Determine the [x, y] coordinate at the center of the cell enclosing the given text.  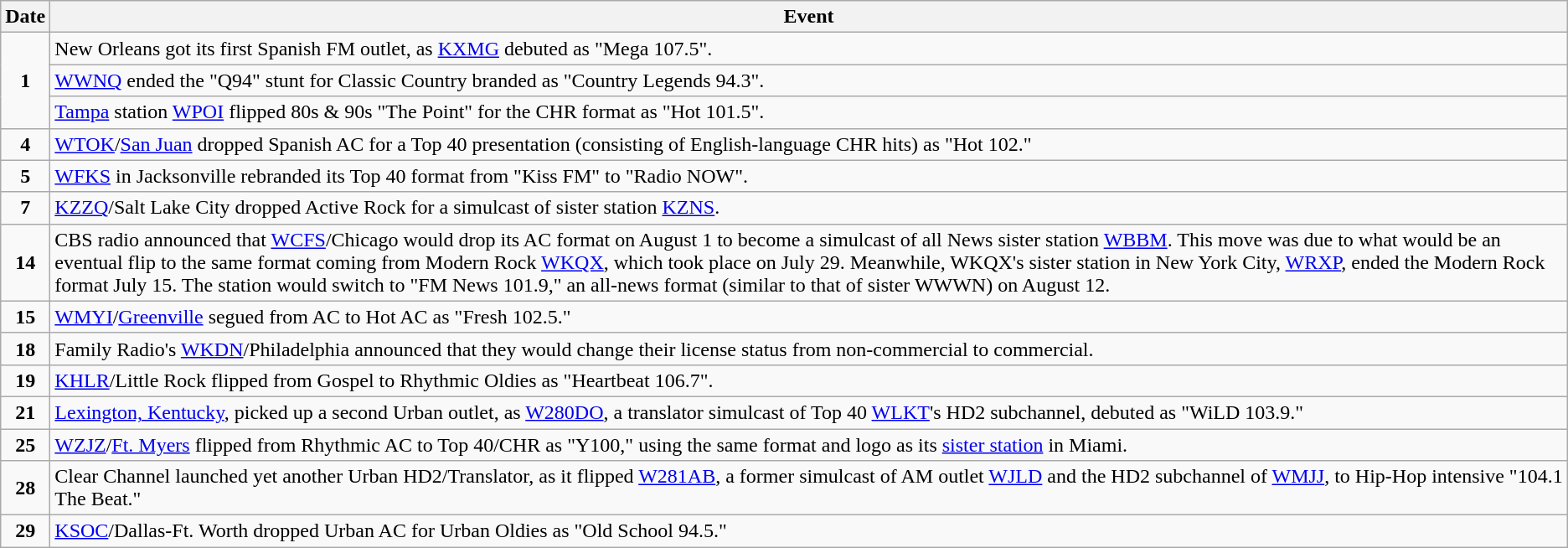
15 [25, 317]
4 [25, 144]
Lexington, Kentucky, picked up a second Urban outlet, as W280DO, a translator simulcast of Top 40 WLKT's HD2 subchannel, debuted as "WiLD 103.9." [809, 412]
WZJZ/Ft. Myers flipped from Rhythmic AC to Top 40/CHR as "Y100," using the same format and logo as its sister station in Miami. [809, 445]
21 [25, 412]
18 [25, 349]
1 [25, 80]
5 [25, 176]
29 [25, 531]
Date [25, 17]
KHLR/Little Rock flipped from Gospel to Rhythmic Oldies as "Heartbeat 106.7". [809, 380]
14 [25, 262]
19 [25, 380]
WFKS in Jacksonville rebranded its Top 40 format from "Kiss FM" to "Radio NOW". [809, 176]
WTOK/San Juan dropped Spanish AC for a Top 40 presentation (consisting of English-language CHR hits) as "Hot 102." [809, 144]
7 [25, 208]
New Orleans got its first Spanish FM outlet, as KXMG debuted as "Mega 107.5". [809, 49]
28 [25, 488]
25 [25, 445]
Family Radio's WKDN/Philadelphia announced that they would change their license status from non-commercial to commercial. [809, 349]
Event [809, 17]
KZZQ/Salt Lake City dropped Active Rock for a simulcast of sister station KZNS. [809, 208]
WMYI/Greenville segued from AC to Hot AC as "Fresh 102.5." [809, 317]
WWNQ ended the "Q94" stunt for Classic Country branded as "Country Legends 94.3". [809, 80]
Tampa station WPOI flipped 80s & 90s "The Point" for the CHR format as "Hot 101.5". [809, 112]
KSOC/Dallas-Ft. Worth dropped Urban AC for Urban Oldies as "Old School 94.5." [809, 531]
